Scan for the cell matching the given text and deliver its (X, Y) coordinate at center. 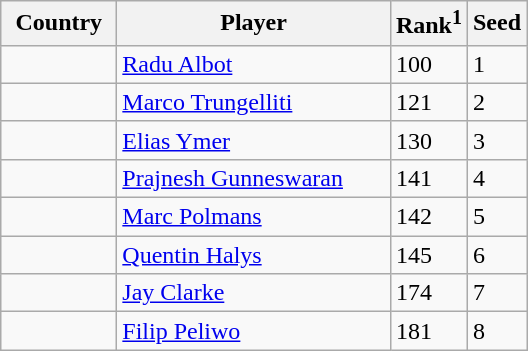
121 (428, 102)
Elias Ymer (254, 140)
Rank1 (428, 24)
Seed (496, 24)
142 (428, 217)
3 (496, 140)
Quentin Halys (254, 255)
Country (59, 24)
Marco Trungelliti (254, 102)
181 (428, 331)
174 (428, 293)
145 (428, 255)
141 (428, 178)
5 (496, 217)
7 (496, 293)
Radu Albot (254, 64)
Player (254, 24)
4 (496, 178)
100 (428, 64)
Marc Polmans (254, 217)
130 (428, 140)
1 (496, 64)
2 (496, 102)
Jay Clarke (254, 293)
Prajnesh Gunneswaran (254, 178)
Filip Peliwo (254, 331)
6 (496, 255)
8 (496, 331)
